Extract the (X, Y) coordinate from the center of the cell holding the provided text.  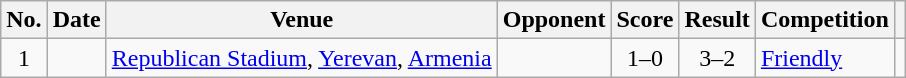
Score (645, 20)
1 (24, 58)
No. (24, 20)
Date (76, 20)
Venue (302, 20)
1–0 (645, 58)
Result (717, 20)
Friendly (824, 58)
Republican Stadium, Yerevan, Armenia (302, 58)
Opponent (554, 20)
3–2 (717, 58)
Competition (824, 20)
